Scan for the cell matching the given text and deliver its (X, Y) coordinate at center. 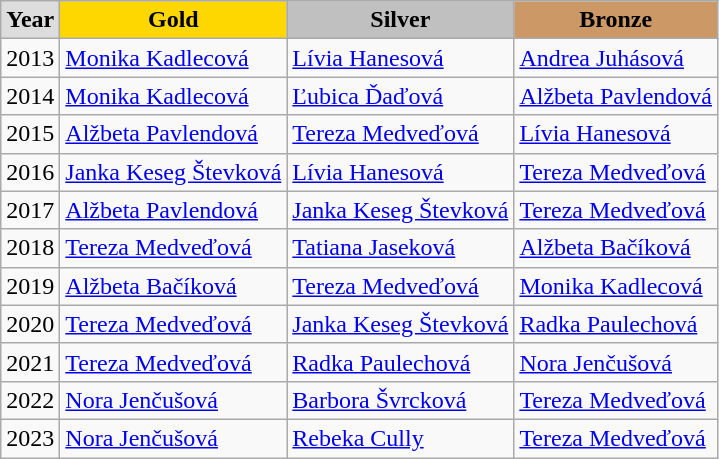
Year (30, 20)
2021 (30, 362)
2023 (30, 438)
Bronze (616, 20)
Andrea Juhásová (616, 58)
2016 (30, 172)
Tatiana Jaseková (400, 248)
2015 (30, 134)
Barbora Švrcková (400, 400)
Rebeka Cully (400, 438)
2013 (30, 58)
Gold (174, 20)
2019 (30, 286)
2022 (30, 400)
Silver (400, 20)
2017 (30, 210)
2020 (30, 324)
2014 (30, 96)
2018 (30, 248)
Ľubica Ďaďová (400, 96)
